Scan for the cell matching the given text and deliver its (X, Y) coordinate at center. 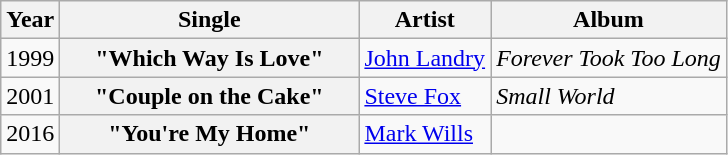
"You're My Home" (210, 134)
"Couple on the Cake" (210, 96)
Forever Took Too Long (609, 58)
Artist (425, 20)
Year (30, 20)
John Landry (425, 58)
Steve Fox (425, 96)
Small World (609, 96)
Album (609, 20)
2016 (30, 134)
Single (210, 20)
1999 (30, 58)
2001 (30, 96)
Mark Wills (425, 134)
"Which Way Is Love" (210, 58)
